Capture the cell that displays the provided text and extract its [x, y] central coordinate. 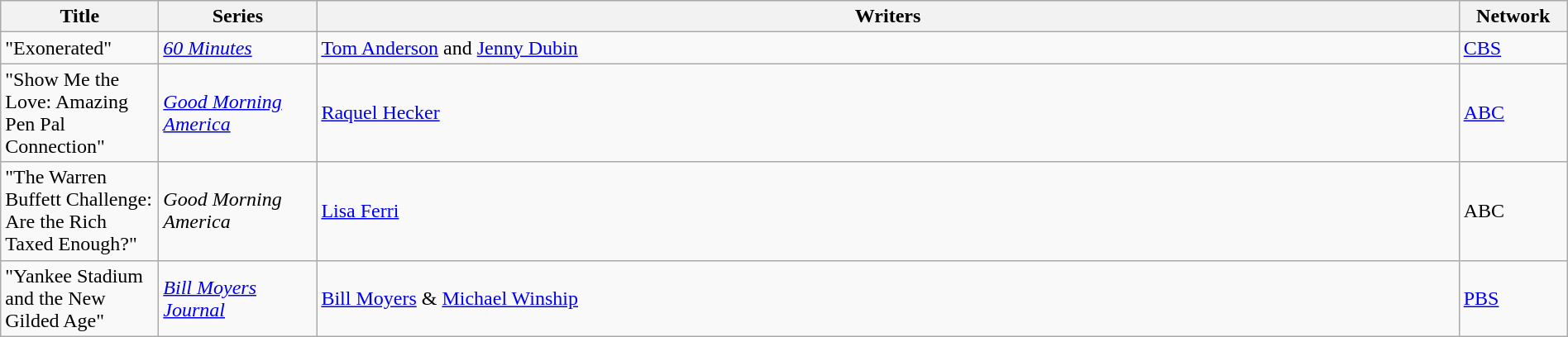
Bill Moyers & Michael Winship [888, 298]
"Yankee Stadium and the New Gilded Age" [79, 298]
Title [79, 17]
"Show Me the Love: Amazing Pen Pal Connection" [79, 112]
Tom Anderson and Jenny Dubin [888, 48]
"The Warren Buffett Challenge: Are the Rich Taxed Enough?" [79, 211]
60 Minutes [238, 48]
Writers [888, 17]
PBS [1513, 298]
"Exonerated" [79, 48]
CBS [1513, 48]
Series [238, 17]
Bill Moyers Journal [238, 298]
Lisa Ferri [888, 211]
Network [1513, 17]
Raquel Hecker [888, 112]
